Determine the (x, y) coordinate at the center of the cell enclosing the given text.  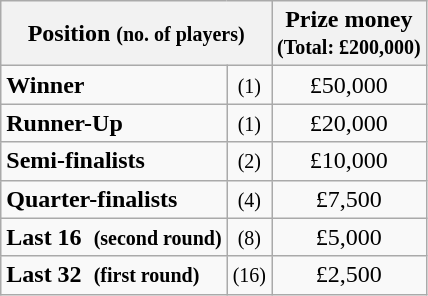
£20,000 (350, 123)
Last 16 (second round) (114, 237)
£10,000 (350, 161)
Quarter-finalists (114, 199)
(2) (249, 161)
Winner (114, 85)
£5,000 (350, 237)
£50,000 (350, 85)
(4) (249, 199)
(8) (249, 237)
Prize money(Total: £200,000) (350, 34)
Semi-finalists (114, 161)
(16) (249, 275)
Position (no. of players) (136, 34)
Runner-Up (114, 123)
Last 32 (first round) (114, 275)
£2,500 (350, 275)
£7,500 (350, 199)
